Locate the cell with the specified text and output its (X, Y) center coordinate. 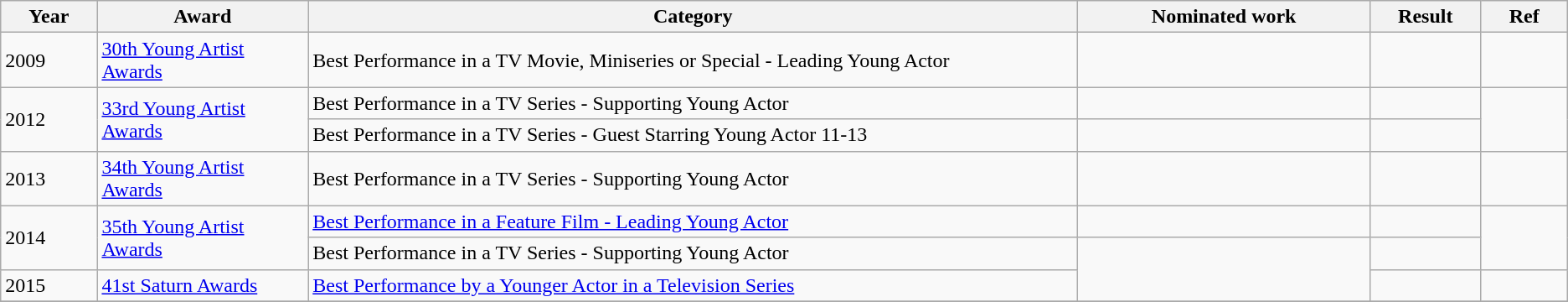
30th Young Artist Awards (203, 60)
Year (49, 17)
35th Young Artist Awards (203, 237)
Best Performance in a Feature Film - Leading Young Actor (694, 221)
Best Performance in a TV Series - Guest Starring Young Actor 11-13 (694, 135)
Category (694, 17)
Result (1426, 17)
2009 (49, 60)
Ref (1524, 17)
34th Young Artist Awards (203, 178)
Award (203, 17)
2012 (49, 119)
33rd Young Artist Awards (203, 119)
2015 (49, 285)
41st Saturn Awards (203, 285)
2013 (49, 178)
2014 (49, 237)
Best Performance by a Younger Actor in a Television Series (694, 285)
Best Performance in a TV Movie, Miniseries or Special - Leading Young Actor (694, 60)
Nominated work (1225, 17)
